Return the (X, Y) coordinate for the center point of the cell that contains the specified text.  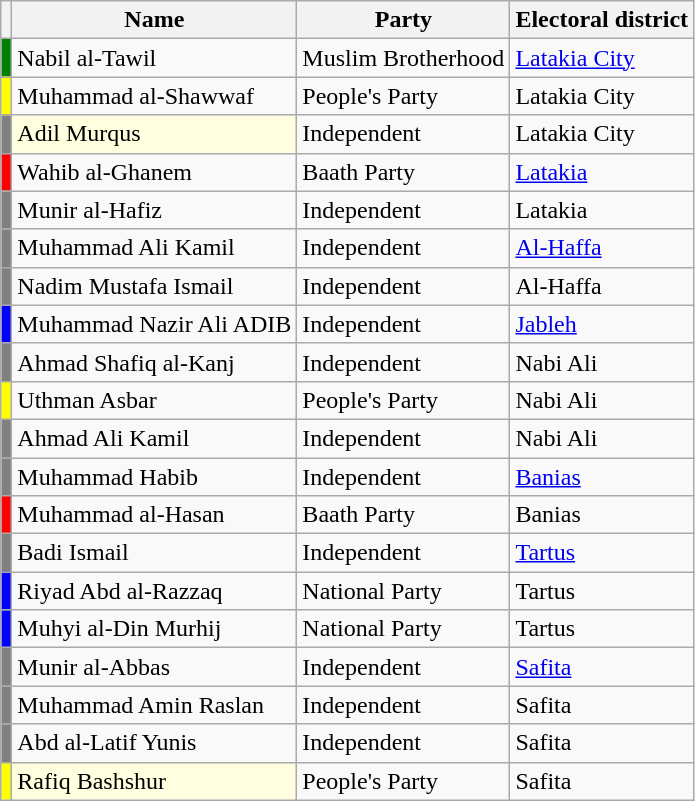
Wahib al-Ghanem (154, 172)
Abd al-Latif Yunis (154, 743)
Munir al-Hafiz (154, 210)
Nabil al-Tawil (154, 58)
Electoral district (602, 20)
Riyad Abd al-Razzaq (154, 591)
Adil Murqus (154, 134)
Muhammad Amin Raslan (154, 705)
Uthman Asbar (154, 400)
Nadim Mustafa Ismail (154, 286)
Ahmad Ali Kamil (154, 438)
Party (404, 20)
Muhammad al-Hasan (154, 515)
Muhyi al-Din Murhij (154, 629)
Rafiq Bashshur (154, 781)
Munir al-Abbas (154, 667)
Badi Ismail (154, 553)
Muhammad Nazir Ali ADIB (154, 324)
Muhammad al-Shawwaf (154, 96)
Jableh (602, 324)
Ahmad Shafiq al-Kanj (154, 362)
Name (154, 20)
Muhammad Habib (154, 477)
Muslim Brotherhood (404, 58)
Muhammad Ali Kamil (154, 248)
